Search for the cell housing the specified text and yield its (X, Y) center coordinate. 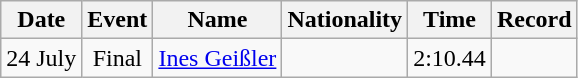
Nationality (345, 20)
24 July (42, 58)
Name (218, 20)
Date (42, 20)
Record (534, 20)
Event (118, 20)
Final (118, 58)
Ines Geißler (218, 58)
Time (450, 20)
2:10.44 (450, 58)
